From the cell containing the given text, extract its center point as (x, y) coordinate. 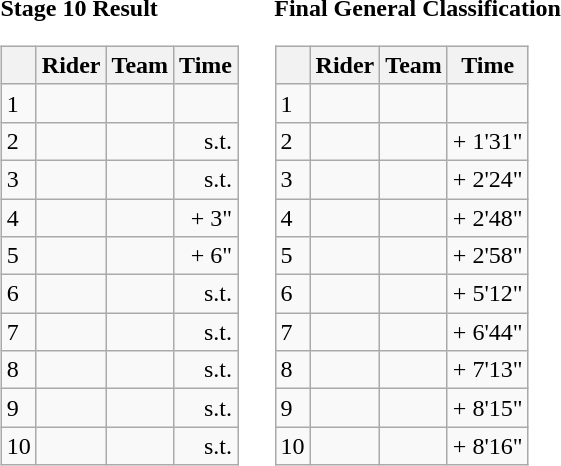
+ 2'58" (488, 256)
+ 5'12" (488, 294)
+ 8'16" (488, 446)
+ 2'24" (488, 179)
+ 3" (206, 217)
+ 7'13" (488, 370)
+ 6" (206, 256)
+ 2'48" (488, 217)
+ 8'15" (488, 408)
+ 6'44" (488, 332)
+ 1'31" (488, 141)
